For the text-containing cell, return its midpoint in [X, Y] coordinate format. 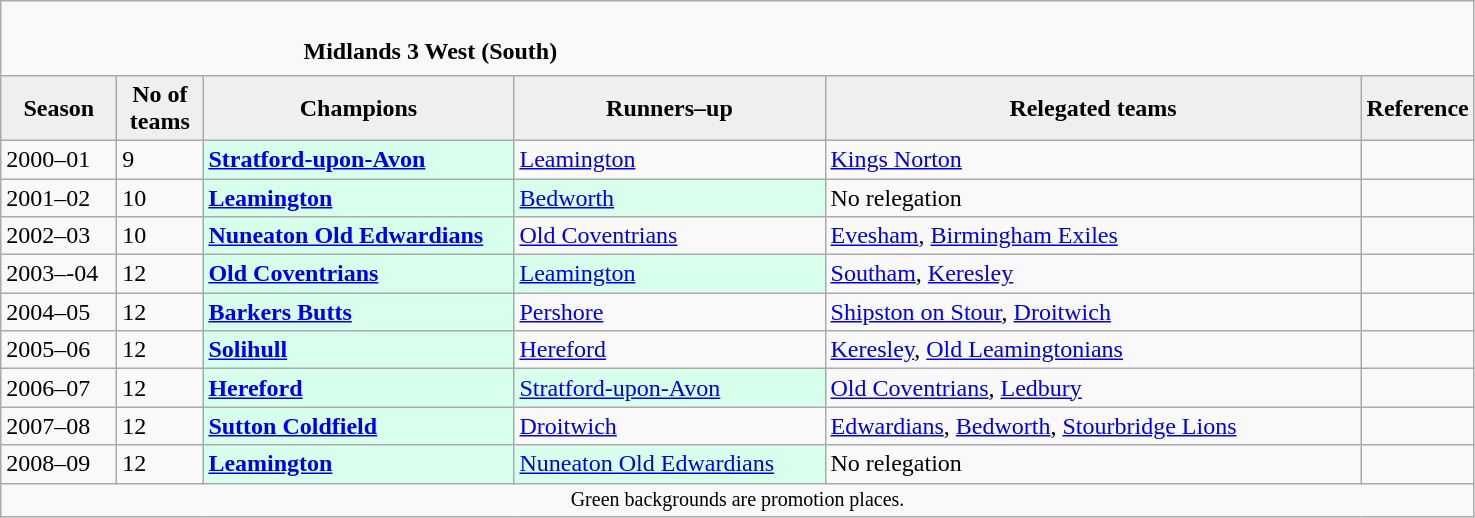
Southam, Keresley [1093, 274]
Evesham, Birmingham Exiles [1093, 236]
Barkers Butts [358, 312]
2002–03 [59, 236]
Sutton Coldfield [358, 426]
No of teams [160, 108]
Green backgrounds are promotion places. [738, 500]
Edwardians, Bedworth, Stourbridge Lions [1093, 426]
Champions [358, 108]
Bedworth [670, 197]
9 [160, 159]
2003–-04 [59, 274]
Shipston on Stour, Droitwich [1093, 312]
Runners–up [670, 108]
Season [59, 108]
Reference [1418, 108]
Keresley, Old Leamingtonians [1093, 350]
2001–02 [59, 197]
Kings Norton [1093, 159]
Pershore [670, 312]
2000–01 [59, 159]
2004–05 [59, 312]
Solihull [358, 350]
2008–09 [59, 464]
Old Coventrians, Ledbury [1093, 388]
2006–07 [59, 388]
2005–06 [59, 350]
Relegated teams [1093, 108]
2007–08 [59, 426]
Droitwich [670, 426]
